Scan for the cell matching the given text and deliver its [X, Y] coordinate at center. 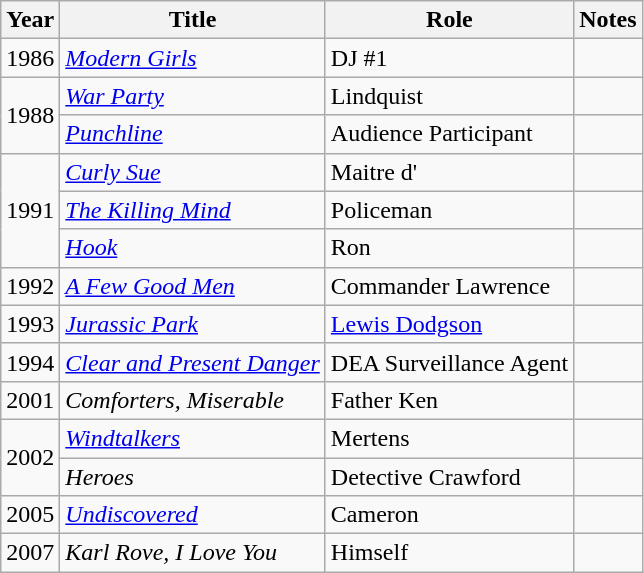
DEA Surveillance Agent [449, 362]
Commander Lawrence [449, 286]
2005 [30, 515]
Windtalkers [192, 438]
1988 [30, 115]
Cameron [449, 515]
Curly Sue [192, 172]
Hook [192, 248]
Himself [449, 553]
Title [192, 20]
Ron [449, 248]
War Party [192, 96]
Notes [608, 20]
Clear and Present Danger [192, 362]
Undiscovered [192, 515]
Policeman [449, 210]
The Killing Mind [192, 210]
Role [449, 20]
1993 [30, 324]
A Few Good Men [192, 286]
2007 [30, 553]
2001 [30, 400]
DJ #1 [449, 58]
Modern Girls [192, 58]
Audience Participant [449, 134]
Heroes [192, 477]
Jurassic Park [192, 324]
Lindquist [449, 96]
Maitre d' [449, 172]
1991 [30, 210]
1994 [30, 362]
2002 [30, 457]
Detective Crawford [449, 477]
Father Ken [449, 400]
Punchline [192, 134]
1992 [30, 286]
Year [30, 20]
Mertens [449, 438]
Karl Rove, I Love You [192, 553]
Comforters, Miserable [192, 400]
Lewis Dodgson [449, 324]
1986 [30, 58]
